Find where the given text appears and provide that cell's center as (x, y) coordinate. 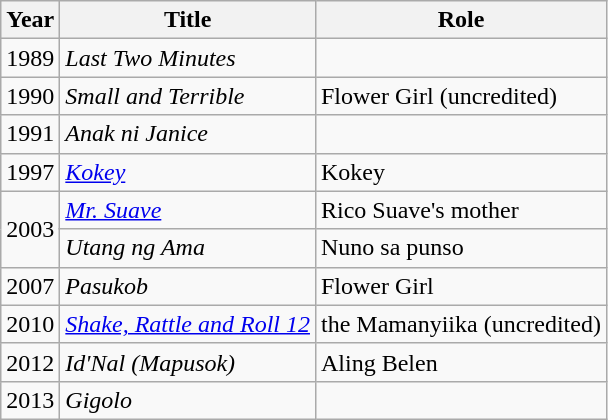
1990 (30, 96)
Aling Belen (460, 362)
2010 (30, 324)
Flower Girl (uncredited) (460, 96)
the Mamanyiika (uncredited) (460, 324)
1989 (30, 58)
1997 (30, 172)
Title (188, 20)
2003 (30, 229)
Last Two Minutes (188, 58)
Gigolo (188, 400)
Shake, Rattle and Roll 12 (188, 324)
Anak ni Janice (188, 134)
Pasukob (188, 286)
Id'Nal (Mapusok) (188, 362)
1991 (30, 134)
Role (460, 20)
Year (30, 20)
Nuno sa punso (460, 248)
Mr. Suave (188, 210)
Rico Suave's mother (460, 210)
2012 (30, 362)
2013 (30, 400)
Flower Girl (460, 286)
Small and Terrible (188, 96)
Utang ng Ama (188, 248)
2007 (30, 286)
